Pinpoint the cell where the given text exists, returning its [X, Y] midpoint coordinate. 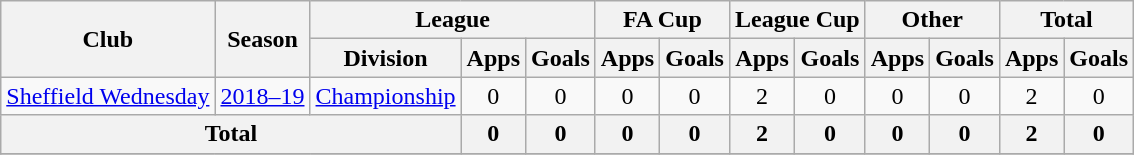
Division [386, 58]
League Cup [797, 20]
Championship [386, 96]
2018–19 [262, 96]
League [452, 20]
Season [262, 39]
Other [932, 20]
Sheffield Wednesday [108, 96]
FA Cup [662, 20]
Club [108, 39]
